Capture the cell that displays the provided text and extract its [x, y] central coordinate. 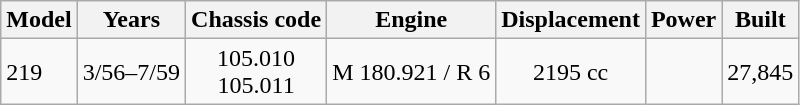
Years [131, 20]
Engine [412, 20]
Power [683, 20]
219 [39, 72]
105.010105.011 [256, 72]
Chassis code [256, 20]
Displacement [571, 20]
M 180.921 / R 6 [412, 72]
Built [760, 20]
2195 cc [571, 72]
27,845 [760, 72]
3/56–7/59 [131, 72]
Model [39, 20]
